Detect which cell encompasses the target text, then output its (X, Y) center coordinate. 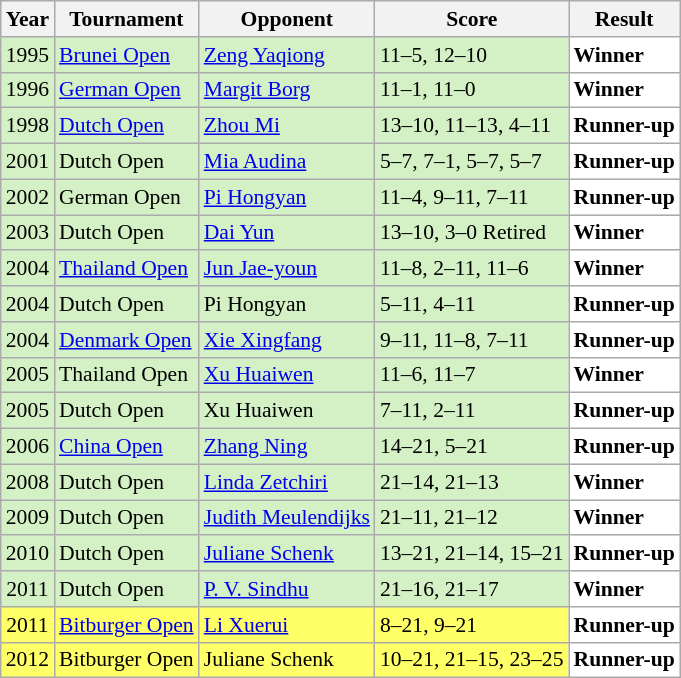
21–14, 21–13 (472, 482)
Score (472, 19)
11–1, 11–0 (472, 90)
11–8, 2–11, 11–6 (472, 269)
1998 (28, 126)
Xie Xingfang (287, 340)
P. V. Sindhu (287, 589)
2009 (28, 518)
2001 (28, 162)
21–16, 21–17 (472, 589)
2010 (28, 554)
Judith Meulendijks (287, 518)
Dai Yun (287, 233)
13–21, 21–14, 15–21 (472, 554)
11–4, 9–11, 7–11 (472, 197)
13–10, 11–13, 4–11 (472, 126)
11–5, 12–10 (472, 55)
Result (624, 19)
2006 (28, 447)
Linda Zetchiri (287, 482)
9–11, 11–8, 7–11 (472, 340)
Year (28, 19)
2012 (28, 660)
Opponent (287, 19)
China Open (126, 447)
Mia Audina (287, 162)
10–21, 21–15, 23–25 (472, 660)
2008 (28, 482)
Jun Jae-youn (287, 269)
1996 (28, 90)
5–11, 4–11 (472, 304)
Zhang Ning (287, 447)
Margit Borg (287, 90)
2003 (28, 233)
11–6, 11–7 (472, 375)
1995 (28, 55)
8–21, 9–21 (472, 625)
5–7, 7–1, 5–7, 5–7 (472, 162)
7–11, 2–11 (472, 411)
Li Xuerui (287, 625)
14–21, 5–21 (472, 447)
Denmark Open (126, 340)
Zhou Mi (287, 126)
13–10, 3–0 Retired (472, 233)
2002 (28, 197)
Tournament (126, 19)
Brunei Open (126, 55)
Zeng Yaqiong (287, 55)
21–11, 21–12 (472, 518)
